Determine the [X, Y] coordinate at the center of the cell enclosing the given text.  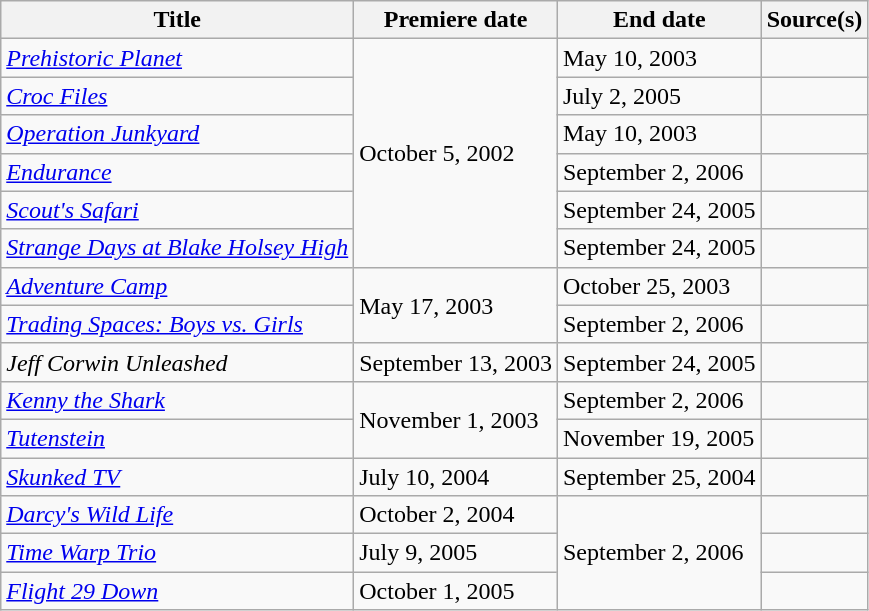
Jeff Corwin Unleashed [178, 362]
October 5, 2002 [456, 153]
Tutenstein [178, 438]
October 2, 2004 [456, 515]
May 17, 2003 [456, 305]
Croc Files [178, 96]
Trading Spaces: Boys vs. Girls [178, 324]
July 9, 2005 [456, 553]
End date [659, 20]
Darcy's Wild Life [178, 515]
July 10, 2004 [456, 477]
October 25, 2003 [659, 286]
July 2, 2005 [659, 96]
Title [178, 20]
Strange Days at Blake Holsey High [178, 248]
Flight 29 Down [178, 591]
Adventure Camp [178, 286]
September 25, 2004 [659, 477]
September 13, 2003 [456, 362]
Kenny the Shark [178, 400]
Operation Junkyard [178, 134]
October 1, 2005 [456, 591]
Source(s) [814, 20]
Endurance [178, 172]
Skunked TV [178, 477]
November 1, 2003 [456, 419]
Scout's Safari [178, 210]
Time Warp Trio [178, 553]
Prehistoric Planet [178, 58]
November 19, 2005 [659, 438]
Premiere date [456, 20]
